Detect which cell encompasses the target text, then output its (x, y) center coordinate. 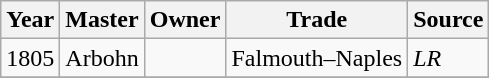
Arbohn (102, 58)
Owner (185, 20)
1805 (30, 58)
Falmouth–Naples (317, 58)
LR (448, 58)
Trade (317, 20)
Year (30, 20)
Master (102, 20)
Source (448, 20)
